Return [x, y] of the center of cell containing provided text 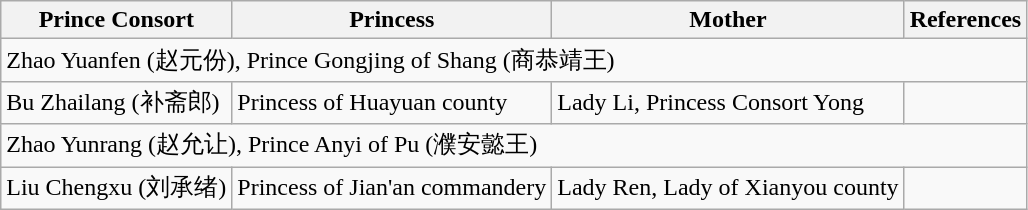
Mother [728, 20]
Princess [392, 20]
Zhao Yuanfen (赵元份), Prince Gongjing of Shang (商恭靖王) [514, 60]
References [966, 20]
Lady Li, Princess Consort Yong [728, 102]
Princess of Huayuan county [392, 102]
Lady Ren, Lady of Xianyou county [728, 188]
Liu Chengxu (刘承绪) [116, 188]
Prince Consort [116, 20]
Princess of Jian'an commandery [392, 188]
Zhao Yunrang (赵允让), Prince Anyi of Pu (濮安懿王) [514, 146]
Bu Zhailang (补斋郎) [116, 102]
